Find where the given text appears and provide that cell's center as (x, y) coordinate. 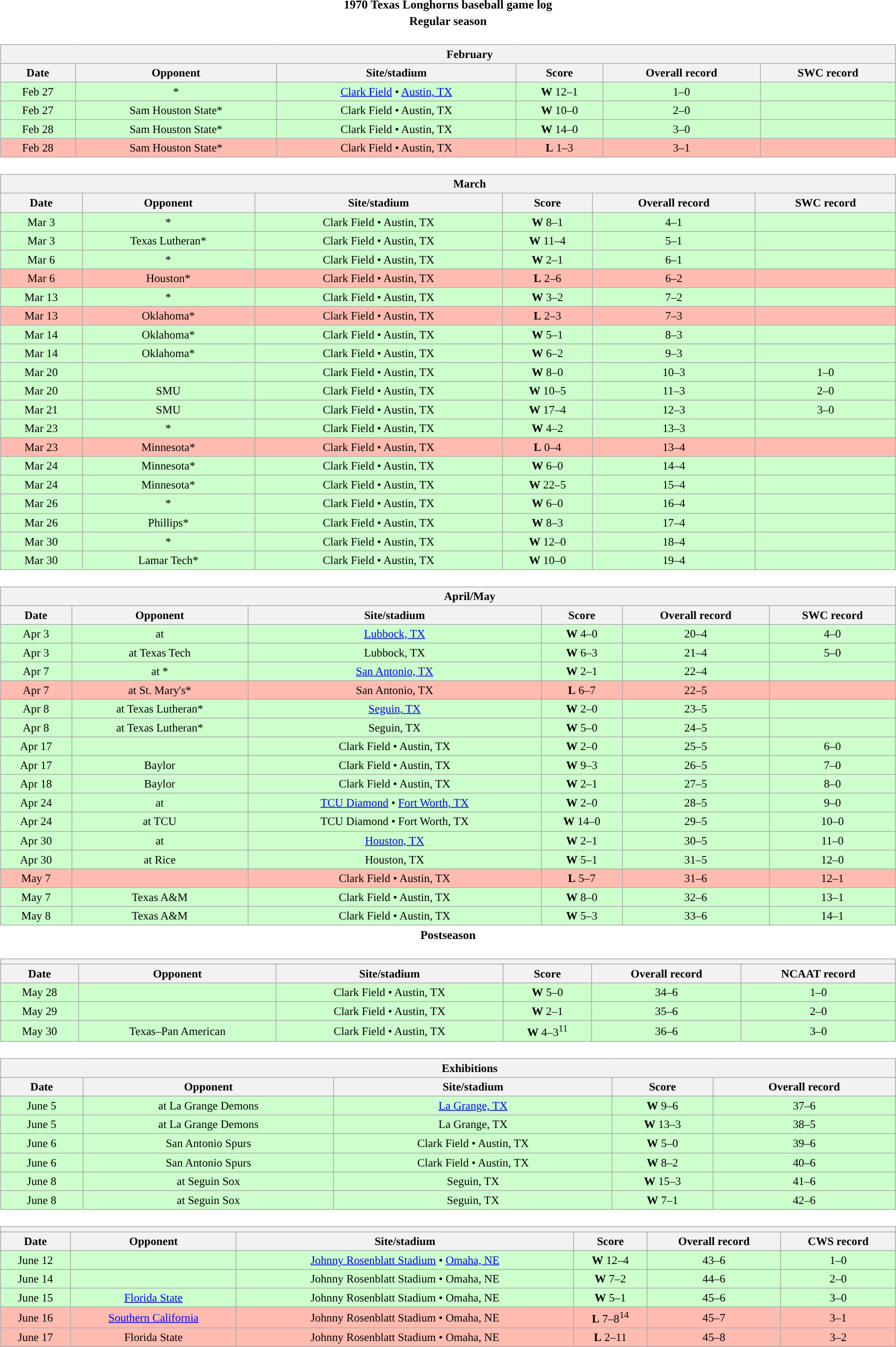
5–1 (674, 240)
8–3 (674, 334)
34–6 (666, 992)
33–6 (695, 915)
at Texas Tech (160, 652)
at St. Mary's* (160, 690)
35–6 (666, 1011)
15–4 (674, 485)
39–6 (804, 1143)
13–3 (674, 428)
12–1 (832, 878)
9–3 (674, 353)
W 8–1 (547, 221)
May 30 (40, 1031)
April/May (448, 596)
7–3 (674, 315)
20–4 (695, 633)
Exhibitions (448, 1068)
L 7–814 (610, 1317)
37–6 (804, 1106)
W 10–5 (547, 391)
14–4 (674, 466)
27–5 (695, 784)
June 14 (35, 1279)
at Rice (160, 859)
W 22–5 (547, 485)
CWS record (838, 1241)
Houston* (168, 278)
W 7–1 (662, 1200)
L 2–6 (547, 278)
6–1 (674, 259)
W 4–2 (547, 428)
29–5 (695, 821)
W 6–3 (582, 652)
11–3 (674, 391)
W 5–3 (582, 915)
36–6 (666, 1031)
8–0 (832, 784)
4–1 (674, 221)
14–1 (832, 915)
22–4 (695, 671)
21–4 (695, 652)
Phillips* (168, 522)
40–6 (804, 1162)
42–6 (804, 1200)
NCAAT record (818, 973)
4–0 (832, 633)
23–5 (695, 709)
L 0–4 (547, 447)
7–2 (674, 297)
May 8 (36, 915)
45–6 (714, 1297)
31–5 (695, 859)
W 12–0 (547, 541)
45–7 (714, 1317)
16–4 (674, 503)
L 1–3 (559, 148)
18–4 (674, 541)
44–6 (714, 1279)
12–0 (832, 859)
June 12 (35, 1260)
June 17 (35, 1337)
May 28 (40, 992)
7–0 (832, 765)
22–5 (695, 690)
W 11–4 (547, 240)
at TCU (160, 821)
W 8–2 (662, 1162)
45–8 (714, 1337)
W 4–0 (582, 633)
W 9–3 (582, 765)
13–1 (832, 897)
L 2–3 (547, 315)
at * (160, 671)
L 5–7 (582, 878)
Apr 18 (36, 784)
Southern California (153, 1317)
17–4 (674, 522)
W 8–3 (547, 522)
3–2 (838, 1337)
5–0 (832, 652)
6–2 (674, 278)
43–6 (714, 1260)
W 6–2 (547, 353)
31–6 (695, 878)
13–4 (674, 447)
32–6 (695, 897)
W 17–4 (547, 409)
30–5 (695, 840)
W 12–1 (559, 91)
W 12–4 (610, 1260)
Texas Lutheran* (168, 240)
W 13–3 (662, 1124)
W 9–6 (662, 1106)
W 7–2 (610, 1279)
W 3–2 (547, 297)
February (448, 54)
March (448, 184)
Lamar Tech* (168, 560)
W 4–311 (547, 1031)
12–3 (674, 409)
6–0 (832, 746)
24–5 (695, 727)
W 15–3 (662, 1181)
9–0 (832, 803)
41–6 (804, 1181)
Texas–Pan American (177, 1031)
June 16 (35, 1317)
28–5 (695, 803)
May 29 (40, 1011)
11–0 (832, 840)
38–5 (804, 1124)
10–3 (674, 372)
10–0 (832, 821)
Mar 21 (41, 409)
L 6–7 (582, 690)
25–5 (695, 746)
19–4 (674, 560)
26–5 (695, 765)
L 2–11 (610, 1337)
June 15 (35, 1297)
